Search for the cell housing the specified text and yield its (X, Y) center coordinate. 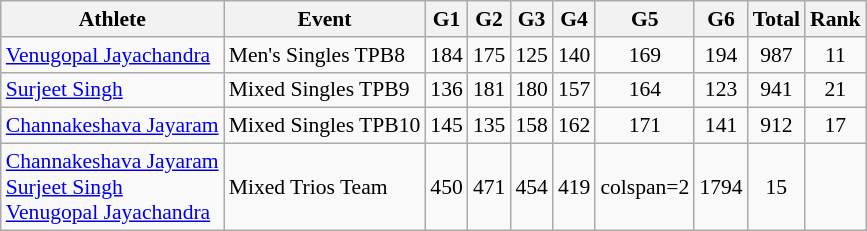
175 (490, 55)
140 (574, 55)
419 (574, 188)
G4 (574, 19)
Channakeshava JayaramSurjeet SinghVenugopal Jayachandra (112, 188)
G6 (720, 19)
194 (720, 55)
G2 (490, 19)
157 (574, 90)
912 (776, 126)
136 (446, 90)
141 (720, 126)
181 (490, 90)
169 (644, 55)
11 (836, 55)
Mixed Singles TPB9 (325, 90)
Rank (836, 19)
Athlete (112, 19)
162 (574, 126)
164 (644, 90)
Men's Singles TPB8 (325, 55)
15 (776, 188)
987 (776, 55)
Total (776, 19)
Channakeshava Jayaram (112, 126)
145 (446, 126)
158 (532, 126)
colspan=2 (644, 188)
125 (532, 55)
G5 (644, 19)
1794 (720, 188)
Mixed Singles TPB10 (325, 126)
Mixed Trios Team (325, 188)
135 (490, 126)
Event (325, 19)
450 (446, 188)
941 (776, 90)
180 (532, 90)
471 (490, 188)
454 (532, 188)
G1 (446, 19)
Venugopal Jayachandra (112, 55)
17 (836, 126)
21 (836, 90)
Surjeet Singh (112, 90)
184 (446, 55)
G3 (532, 19)
123 (720, 90)
171 (644, 126)
